Search for the cell housing the specified text and yield its [x, y] center coordinate. 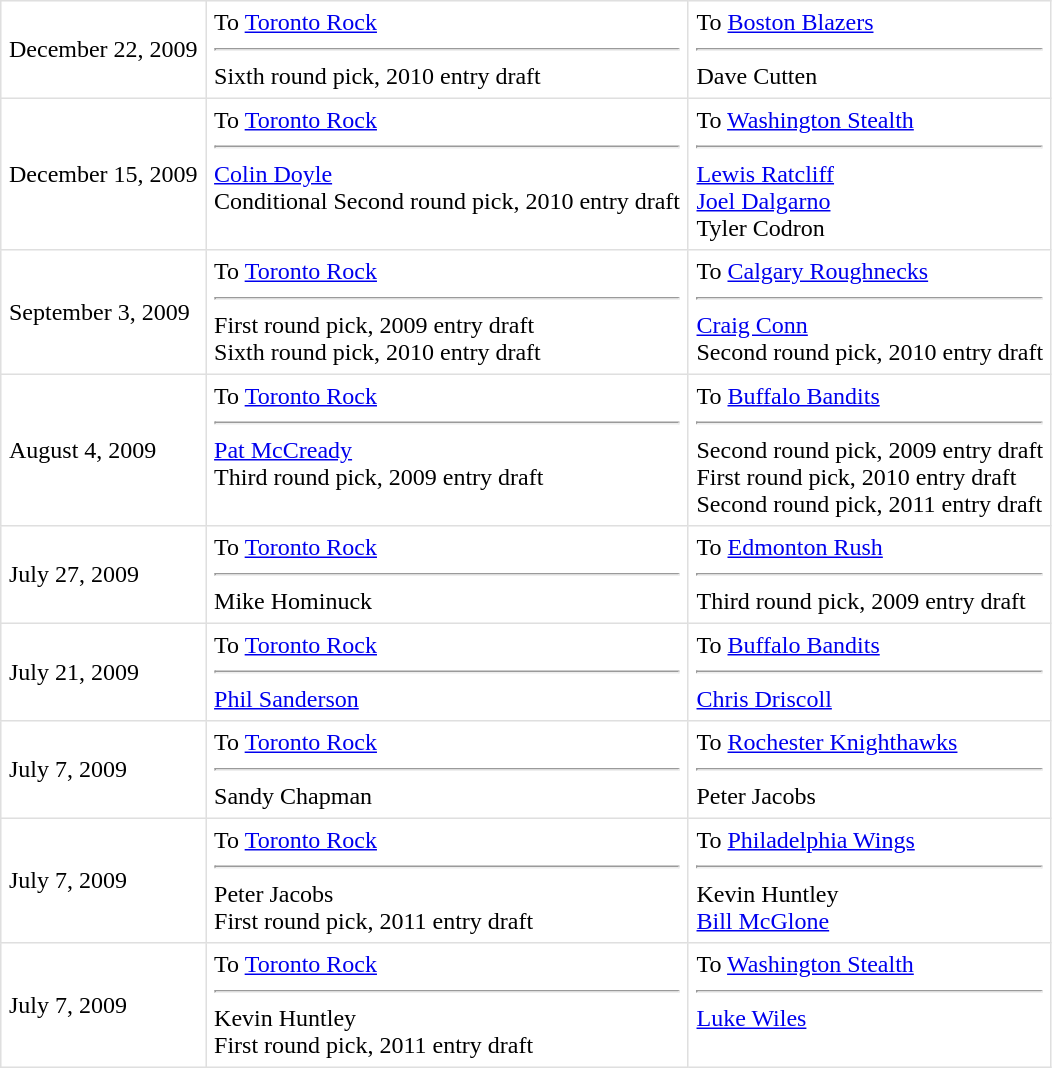
To Buffalo Bandits Chris Driscoll [870, 672]
December 15, 2009 [104, 174]
July 27, 2009 [104, 575]
To Toronto RockPeter JacobsFirst round pick, 2011 entry draft [447, 880]
To Toronto Rock Sixth round pick, 2010 entry draft [447, 50]
To Washington Stealth Luke Wiles [870, 1005]
To Toronto Rock Sandy Chapman [447, 770]
To Edmonton RushThird round pick, 2009 entry draft [870, 575]
To Calgary RoughnecksCraig ConnSecond round pick, 2010 entry draft [870, 312]
To Boston Blazers Dave Cutten [870, 50]
July 21, 2009 [104, 672]
August 4, 2009 [104, 450]
To Philadelphia Wings Kevin HuntleyBill McGlone [870, 880]
To Buffalo BanditsSecond round pick, 2009 entry draftFirst round pick, 2010 entry draftSecond round pick, 2011 entry draft [870, 450]
To Toronto Rock Pat McCreadyThird round pick, 2009 entry draft [447, 450]
To Toronto Rock Colin DoyleConditional Second round pick, 2010 entry draft [447, 174]
To Toronto RockKevin HuntleyFirst round pick, 2011 entry draft [447, 1005]
To Rochester KnighthawksPeter Jacobs [870, 770]
To Toronto Rock First round pick, 2009 entry draftSixth round pick, 2010 entry draft [447, 312]
December 22, 2009 [104, 50]
To Washington Stealth Lewis RatcliffJoel DalgarnoTyler Codron [870, 174]
To Toronto RockPhil Sanderson [447, 672]
To Toronto Rock Mike Hominuck [447, 575]
September 3, 2009 [104, 312]
